Locate the cell with the specified text and output its (X, Y) center coordinate. 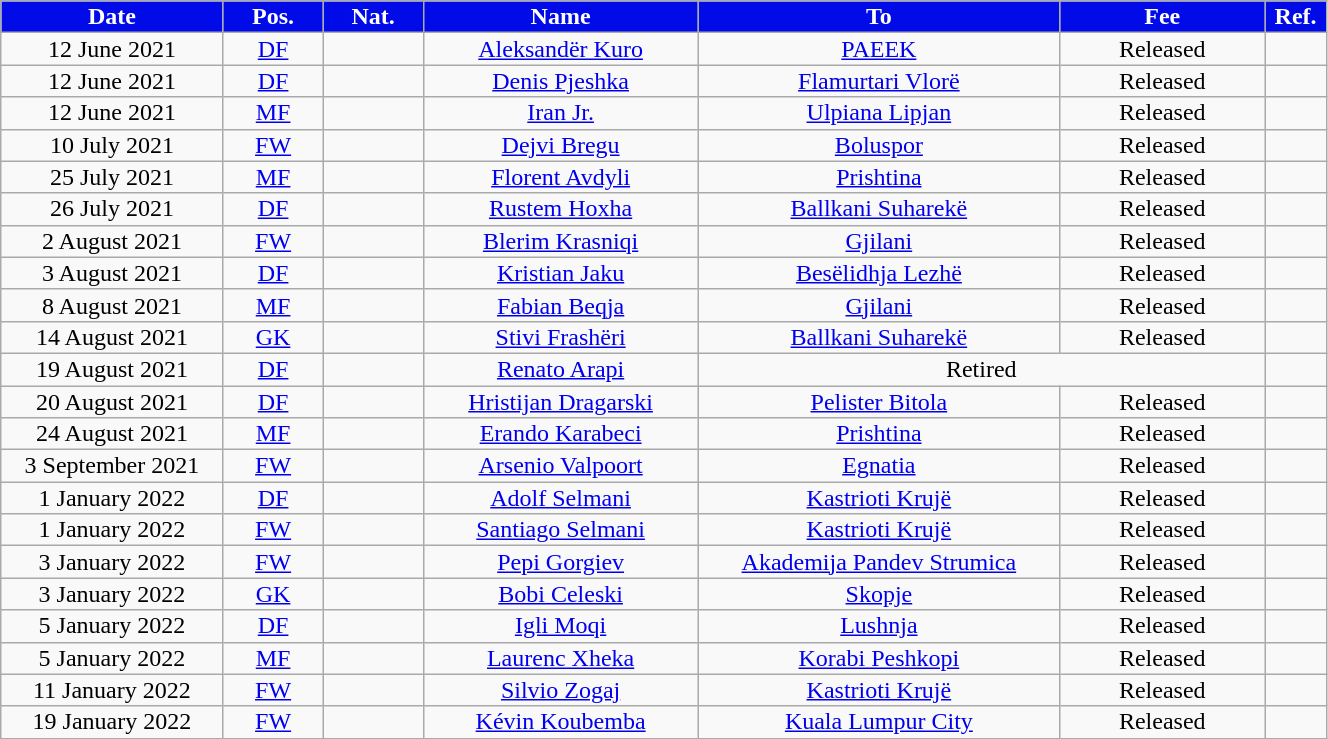
Pepi Gorgiev (560, 562)
Korabi Peshkopi (879, 658)
Skopje (879, 594)
Fee (1162, 17)
Pos. (273, 17)
19 January 2022 (112, 722)
Dejvi Bregu (560, 145)
26 July 2021 (112, 209)
Fabian Beqja (560, 305)
Santiago Selmani (560, 530)
Name (560, 17)
25 July 2021 (112, 177)
Lushnja (879, 626)
Date (112, 17)
Arsenio Valpoort (560, 466)
Ulpiana Lipjan (879, 113)
To (879, 17)
3 September 2021 (112, 466)
2 August 2021 (112, 241)
Erando Karabeci (560, 434)
10 July 2021 (112, 145)
PAEEK (879, 49)
Iran Jr. (560, 113)
Aleksandër Kuro (560, 49)
3 August 2021 (112, 273)
Pelister Bitola (879, 402)
Rustem Hoxha (560, 209)
14 August 2021 (112, 337)
Kristian Jaku (560, 273)
Ref. (1296, 17)
Stivi Frashëri (560, 337)
Egnatia (879, 466)
11 January 2022 (112, 690)
Blerim Krasniqi (560, 241)
Adolf Selmani (560, 498)
Laurenc Xheka (560, 658)
Kévin Koubemba (560, 722)
Florent Avdyli (560, 177)
Retired (982, 369)
Flamurtari Vlorë (879, 81)
Hristijan Dragarski (560, 402)
Akademija Pandev Strumica (879, 562)
8 August 2021 (112, 305)
20 August 2021 (112, 402)
Nat. (373, 17)
Igli Moqi (560, 626)
Boluspor (879, 145)
Denis Pjeshka (560, 81)
Silvio Zogaj (560, 690)
19 August 2021 (112, 369)
24 August 2021 (112, 434)
Kuala Lumpur City (879, 722)
Bobi Celeski (560, 594)
Renato Arapi (560, 369)
Besëlidhja Lezhë (879, 273)
